Capture the cell that displays the provided text and extract its (X, Y) central coordinate. 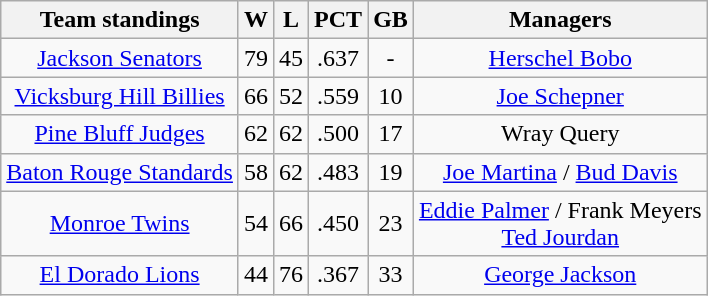
Baton Rouge Standards (120, 172)
Herschel Bobo (560, 58)
Team standings (120, 20)
58 (256, 172)
Monroe Twins (120, 224)
.500 (338, 134)
23 (391, 224)
W (256, 20)
Eddie Palmer / Frank Meyers Ted Jourdan (560, 224)
El Dorado Lions (120, 275)
GB (391, 20)
17 (391, 134)
.367 (338, 275)
79 (256, 58)
- (391, 58)
George Jackson (560, 275)
Pine Bluff Judges (120, 134)
54 (256, 224)
45 (292, 58)
.559 (338, 96)
33 (391, 275)
L (292, 20)
.637 (338, 58)
19 (391, 172)
Joe Martina / Bud Davis (560, 172)
Managers (560, 20)
Joe Schepner (560, 96)
52 (292, 96)
10 (391, 96)
.450 (338, 224)
Wray Query (560, 134)
Vicksburg Hill Billies (120, 96)
Jackson Senators (120, 58)
PCT (338, 20)
.483 (338, 172)
76 (292, 275)
44 (256, 275)
